Provide the [x, y] coordinate of the cell's center where the given text is located.  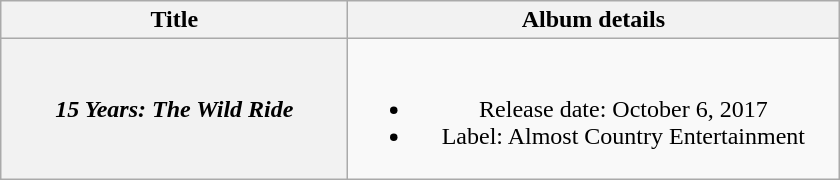
Album details [594, 20]
15 Years: The Wild Ride [174, 109]
Release date: October 6, 2017Label: Almost Country Entertainment [594, 109]
Title [174, 20]
